Determine the (X, Y) coordinate at the center of the cell enclosing the given text.  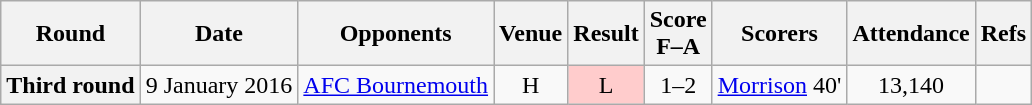
Refs (1003, 34)
9 January 2016 (219, 85)
Morrison 40' (780, 85)
H (531, 85)
L (606, 85)
Round (70, 34)
1–2 (678, 85)
13,140 (911, 85)
Date (219, 34)
AFC Bournemouth (396, 85)
Third round (70, 85)
ScoreF–A (678, 34)
Scorers (780, 34)
Venue (531, 34)
Attendance (911, 34)
Opponents (396, 34)
Result (606, 34)
